Return the (X, Y) coordinate for the center point of the cell that contains the specified text.  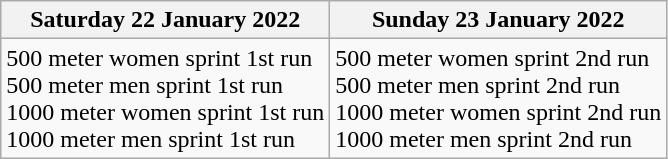
500 meter women sprint 1st run 500 meter men sprint 1st run 1000 meter women sprint 1st run 1000 meter men sprint 1st run (166, 98)
Sunday 23 January 2022 (498, 20)
Saturday 22 January 2022 (166, 20)
500 meter women sprint 2nd run 500 meter men sprint 2nd run 1000 meter women sprint 2nd run 1000 meter men sprint 2nd run (498, 98)
